From the cell containing the given text, extract its center point as (X, Y) coordinate. 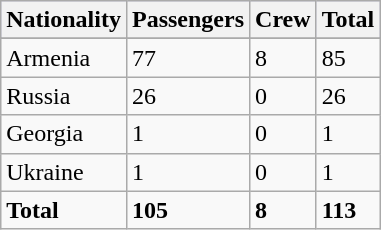
Russia (64, 96)
Nationality (64, 20)
Passengers (188, 20)
77 (188, 58)
113 (348, 210)
Ukraine (64, 172)
Armenia (64, 58)
Crew (284, 20)
85 (348, 58)
Georgia (64, 134)
105 (188, 210)
